Determine the (X, Y) coordinate at the center of the cell enclosing the given text.  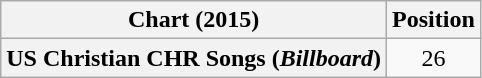
Chart (2015) (194, 20)
US Christian CHR Songs (Billboard) (194, 58)
26 (434, 58)
Position (434, 20)
